From the cell containing the given text, extract its center point as [x, y] coordinate. 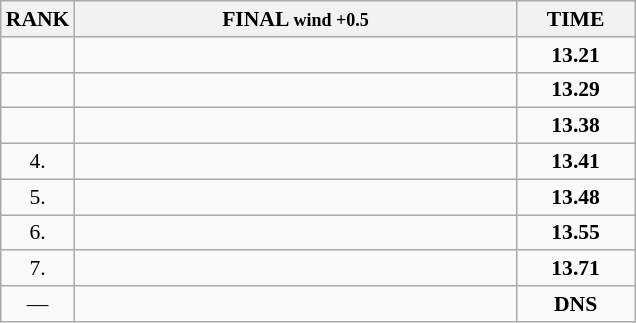
5. [38, 197]
13.71 [576, 269]
13.38 [576, 126]
FINAL wind +0.5 [295, 19]
13.48 [576, 197]
4. [38, 162]
13.55 [576, 233]
6. [38, 233]
— [38, 304]
7. [38, 269]
13.29 [576, 90]
TIME [576, 19]
DNS [576, 304]
RANK [38, 19]
13.41 [576, 162]
13.21 [576, 55]
